From the cell containing the given text, extract its center point as (X, Y) coordinate. 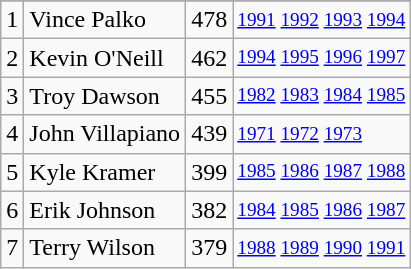
455 (210, 96)
4 (12, 134)
Erik Johnson (105, 210)
379 (210, 248)
382 (210, 210)
1994 1995 1996 1997 (322, 58)
1985 1986 1987 1988 (322, 172)
1982 1983 1984 1985 (322, 96)
1988 1989 1990 1991 (322, 248)
6 (12, 210)
462 (210, 58)
2 (12, 58)
Vince Palko (105, 20)
Terry Wilson (105, 248)
John Villapiano (105, 134)
1991 1992 1993 1994 (322, 20)
Kevin O'Neill (105, 58)
7 (12, 248)
478 (210, 20)
Troy Dawson (105, 96)
1971 1972 1973 (322, 134)
Kyle Kramer (105, 172)
399 (210, 172)
3 (12, 96)
5 (12, 172)
439 (210, 134)
1 (12, 20)
1984 1985 1986 1987 (322, 210)
